Locate the cell with the specified text and output its [X, Y] center coordinate. 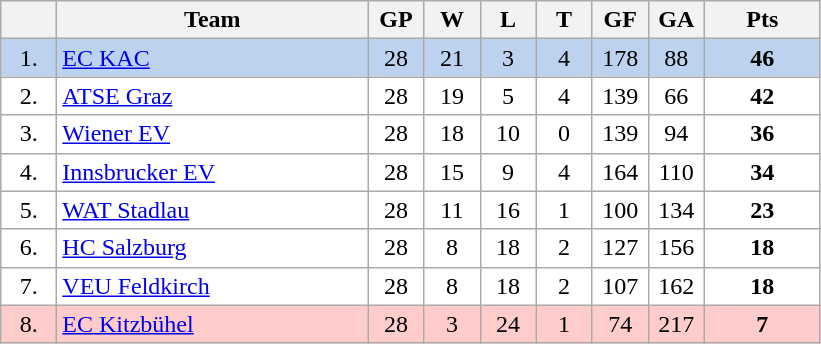
164 [620, 172]
5 [508, 96]
2. [29, 96]
66 [676, 96]
34 [762, 172]
4. [29, 172]
Team [212, 20]
11 [452, 210]
7 [762, 324]
GF [620, 20]
EC Kitzbühel [212, 324]
88 [676, 58]
15 [452, 172]
6. [29, 248]
127 [620, 248]
156 [676, 248]
21 [452, 58]
178 [620, 58]
Innsbrucker EV [212, 172]
W [452, 20]
GP [396, 20]
134 [676, 210]
0 [564, 134]
42 [762, 96]
107 [620, 286]
T [564, 20]
HC Salzburg [212, 248]
100 [620, 210]
46 [762, 58]
74 [620, 324]
WAT Stadlau [212, 210]
GA [676, 20]
3. [29, 134]
19 [452, 96]
EC KAC [212, 58]
9 [508, 172]
110 [676, 172]
8. [29, 324]
94 [676, 134]
36 [762, 134]
162 [676, 286]
7. [29, 286]
23 [762, 210]
24 [508, 324]
ATSE Graz [212, 96]
VEU Feldkirch [212, 286]
10 [508, 134]
16 [508, 210]
1. [29, 58]
217 [676, 324]
5. [29, 210]
L [508, 20]
Wiener EV [212, 134]
Pts [762, 20]
